Provide the [X, Y] coordinate of the cell's center where the given text is located.  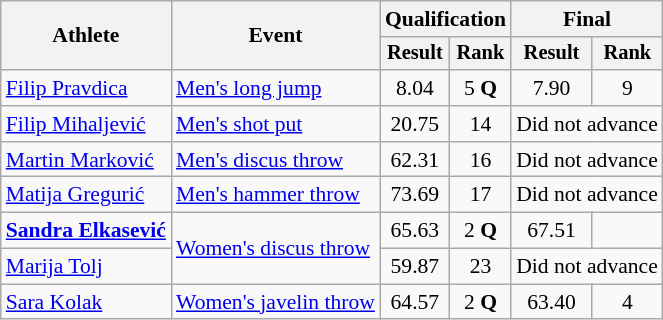
Qualification [446, 19]
17 [480, 195]
7.90 [552, 88]
Men's shot put [276, 124]
Final [587, 19]
9 [628, 88]
Sara Kolak [86, 302]
Women's javelin throw [276, 302]
23 [480, 267]
Athlete [86, 36]
Matija Gregurić [86, 195]
16 [480, 160]
5 Q [480, 88]
62.31 [415, 160]
Women's discus throw [276, 248]
20.75 [415, 124]
67.51 [552, 231]
Filip Mihaljević [86, 124]
59.87 [415, 267]
Filip Pravdica [86, 88]
Martin Marković [86, 160]
63.40 [552, 302]
14 [480, 124]
Men's long jump [276, 88]
Marija Tolj [86, 267]
Men's discus throw [276, 160]
Event [276, 36]
Men's hammer throw [276, 195]
65.63 [415, 231]
8.04 [415, 88]
4 [628, 302]
64.57 [415, 302]
Sandra Elkasević [86, 231]
73.69 [415, 195]
